Scan for the cell matching the given text and deliver its [X, Y] coordinate at center. 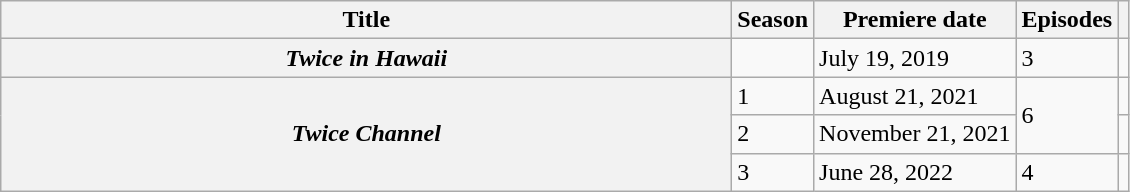
1 [773, 96]
Title [366, 20]
Episodes [1067, 20]
Twice Channel [366, 134]
Premiere date [915, 20]
Twice in Hawaii [366, 58]
June 28, 2022 [915, 172]
August 21, 2021 [915, 96]
November 21, 2021 [915, 134]
4 [1067, 172]
Season [773, 20]
July 19, 2019 [915, 58]
2 [773, 134]
6 [1067, 115]
